From the cell containing the given text, extract its center point as [x, y] coordinate. 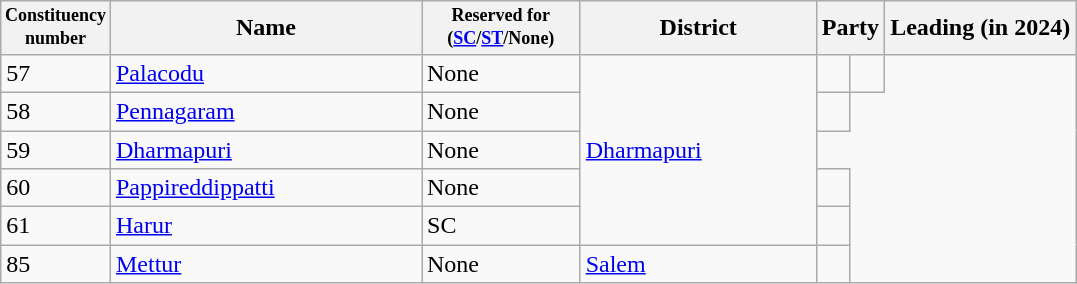
Palacodu [266, 73]
85 [56, 264]
Harur [266, 226]
59 [56, 150]
Pappireddippatti [266, 188]
Mettur [266, 264]
Leading (in 2024) [980, 28]
Reserved for (SC/ST/None) [502, 28]
Salem [698, 264]
Constituency number [56, 28]
61 [56, 226]
Party [850, 28]
Pennagaram [266, 111]
Name [266, 28]
60 [56, 188]
District [698, 28]
57 [56, 73]
58 [56, 111]
SC [502, 226]
